Return (X, Y) of the center of cell containing provided text 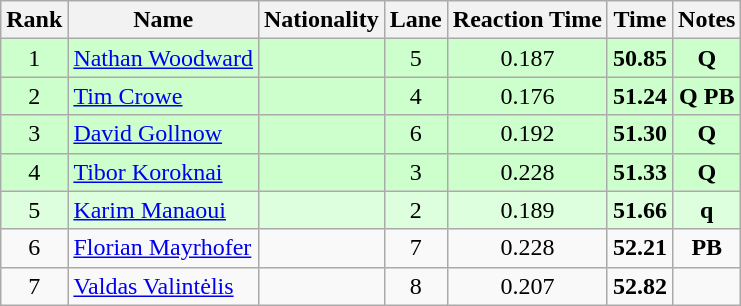
Valdas Valintėlis (164, 286)
Lane (416, 20)
1 (34, 58)
Time (640, 20)
8 (416, 286)
Karim Manaoui (164, 210)
David Gollnow (164, 134)
Tim Crowe (164, 96)
Nathan Woodward (164, 58)
0.176 (527, 96)
0.187 (527, 58)
51.30 (640, 134)
50.85 (640, 58)
51.24 (640, 96)
Name (164, 20)
51.66 (640, 210)
q (707, 210)
52.82 (640, 286)
PB (707, 248)
Reaction Time (527, 20)
52.21 (640, 248)
0.189 (527, 210)
0.207 (527, 286)
51.33 (640, 172)
Rank (34, 20)
Notes (707, 20)
Q PB (707, 96)
0.192 (527, 134)
Nationality (321, 20)
Tibor Koroknai (164, 172)
Florian Mayrhofer (164, 248)
